Pinpoint the cell where the given text exists, returning its (x, y) midpoint coordinate. 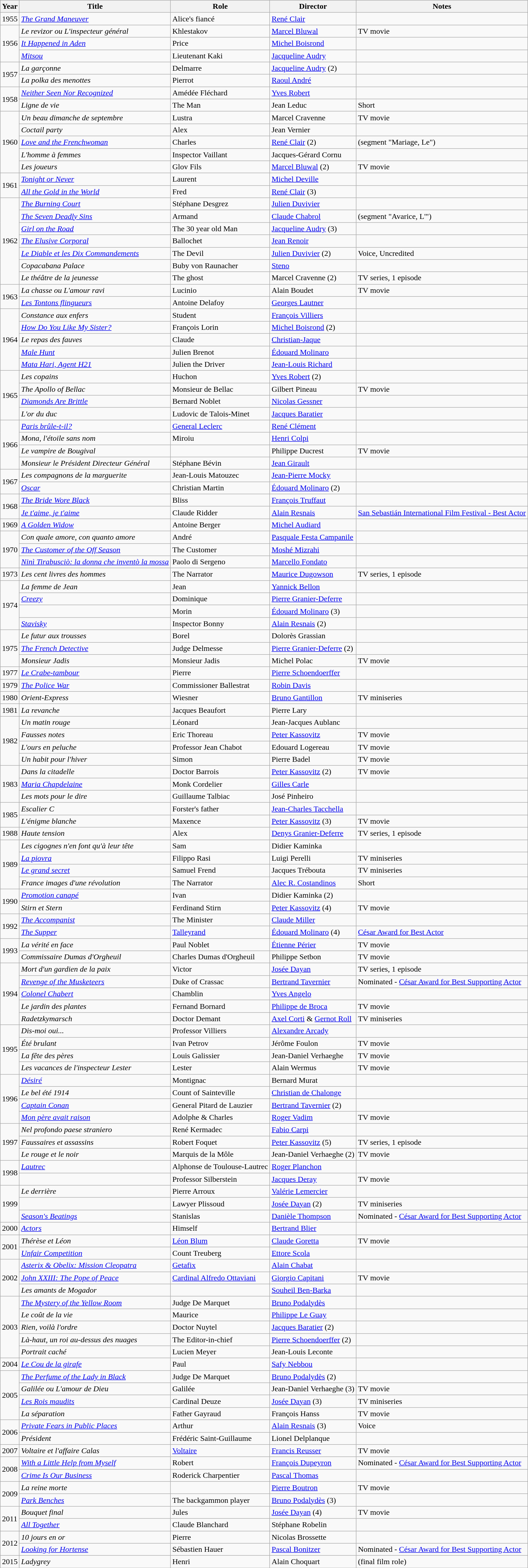
Les amants de Mogador (95, 1290)
Himself (220, 1228)
Girl on the Road (95, 229)
Le rouge et le noir (95, 1155)
Monsieur de Bellac (220, 389)
1960 (10, 142)
Peter Kassovitz (2) (313, 772)
Bruno Podalydès (313, 1302)
Je t'aime, je t'aime (95, 512)
Bruno Podalydès (2) (313, 1377)
Professor Silberstein (220, 1179)
Marcel Cravenne (2) (313, 278)
Le Crabe-tambour (95, 673)
Mata Hari, Agent H21 (95, 365)
1967 (10, 482)
Claude (220, 340)
François Hanss (313, 1414)
Antoine Berger (220, 525)
1989 (10, 864)
L'énigme blanche (95, 821)
Glov Fils (220, 167)
How Do You Like My Sister? (95, 327)
Duke of Crassac (220, 982)
Axel Corti & Gernot Roll (313, 1019)
Pierre Badel (313, 760)
Georges Lautner (313, 303)
Claude Ridder (220, 512)
Cardinal Deuze (220, 1401)
Mitsou (95, 56)
Count Treuberg (220, 1253)
Private Fears in Public Places (95, 1426)
Galilée ou L'amour de Dieu (95, 1389)
Nicolas Brossette (313, 1537)
Delmarre (220, 68)
Robert (220, 1463)
A Golden Widow (95, 525)
La piovra (95, 858)
Paul Noblet (220, 945)
Ludovic de Talois-Minet (220, 414)
Josée Dayan (4) (313, 1512)
Raoul André (313, 80)
Year (10, 6)
Mort d'un gardien de la paix (95, 969)
Été brulant (95, 1043)
Pierre Granier-Deferre (313, 599)
Monk Cordelier (220, 784)
Lustra (220, 117)
Lucinio (220, 290)
Borel (220, 636)
Lionel Delplanque (313, 1438)
Les copains (95, 377)
Marcello Fondato (313, 562)
1994 (10, 994)
Alec R. Costandinos (313, 883)
Stavisky (95, 624)
Creezy (95, 599)
Michel Polac (313, 661)
Léon Blum (220, 1241)
1964 (10, 340)
Jean Leduc (313, 105)
1956 (10, 43)
2004 (10, 1364)
Oscar (95, 488)
Maurice Dugowson (313, 574)
François Dupeyron (313, 1463)
Guillaume Talbiac (220, 796)
Safy Nebbou (313, 1364)
1958 (10, 99)
Fausses notes (95, 735)
Galilée (220, 1389)
Lieutenant Kaki (220, 56)
Bliss (220, 500)
2005 (10, 1395)
Park Benches (95, 1500)
Voice (442, 1426)
Ligne de vie (95, 105)
Role (220, 6)
Christian de Chalonge (313, 1093)
Huchon (220, 377)
Laurent (220, 179)
La femme de Jean (95, 587)
Ninì Tirabusciò: la donna che inventò la mossa (95, 562)
L'homme à femmes (95, 155)
Le bel été 1914 (95, 1093)
Jacqueline Audry (313, 56)
Giorgio Capitani (313, 1278)
Jean (220, 587)
Didier Kaminka (313, 846)
The Perfume of the Lady in Black (95, 1377)
2011 (10, 1518)
Le revizor ou L'inspecteur général (95, 31)
Ladygrey (95, 1562)
Commissaire Dumas d'Orgheuil (95, 957)
Jean-Daniel Verhaeghe (2) (313, 1155)
Morin (220, 611)
Eric Thoreau (220, 735)
Doctor Barrois (220, 772)
Moshé Mizrahi (313, 550)
1962 (10, 241)
Marcel Bluwal (313, 31)
The Elusive Corporal (95, 241)
Julien the Driver (220, 365)
France images d'une révolution (95, 883)
La polka des menottes (95, 80)
Président (95, 1438)
(segment "Avarice, L'") (442, 216)
Neither Seen Nor Recognized (95, 93)
Season's Beatings (95, 1216)
Radetzkymarsch (95, 1019)
Buby von Raunacher (220, 266)
The Devil (220, 253)
Marcel Bluwal (2) (313, 167)
Wiesner (220, 698)
Le Diable et les Dix Commandements (95, 253)
2008 (10, 1469)
1966 (10, 445)
Francis Reusser (313, 1451)
François Villiers (313, 315)
Cardinal Alfredo Ottaviani (220, 1278)
Jérôme Foulon (313, 1043)
It Happened in Aden (95, 43)
1974 (10, 605)
Jacques Baratier (2) (313, 1327)
Nicolas Gessner (313, 401)
Jean-Jacques Aublanc (313, 722)
Paul (220, 1364)
Maurice (220, 1315)
The Apollo of Bellac (95, 389)
Jacques Deray (313, 1179)
Copacabana Palace (95, 266)
Pierre Schoendoerffer (2) (313, 1340)
1961 (10, 186)
Price (220, 43)
Robert Foquet (220, 1142)
The Man (220, 105)
Charles Dumas d'Orgheuil (220, 957)
1977 (10, 673)
La vérité en face (95, 945)
1996 (10, 1099)
Yves Robert (2) (313, 377)
Jacqueline Audry (3) (313, 229)
1992 (10, 926)
Voltaire et l'affaire Calas (95, 1451)
Ferdinand Stirn (220, 907)
Claude Miller (313, 920)
1982 (10, 741)
Jean-Louis Richard (313, 365)
Christian-Jaque (313, 340)
Alain Choquart (313, 1562)
Didier Kaminka (2) (313, 895)
Paris brûle-t-il? (95, 426)
Pierre Arroux (220, 1191)
Coctail party (95, 130)
Jean-Daniel Verhaeghe (313, 1056)
Alphonse de Toulouse-Lautrec (220, 1167)
Édouard Molinaro (2) (313, 488)
Inspector Bonny (220, 624)
Philippe Ducrest (313, 451)
Peter Kassovitz (3) (313, 821)
Un matin rouge (95, 722)
The Bride Wore Black (95, 500)
Steno (313, 266)
The Grand Maneuver (95, 19)
Roger Planchon (313, 1167)
Jacques Trébouta (313, 870)
Actors (95, 1228)
Le jardin des plantes (95, 1006)
Étienne Périer (313, 945)
Notes (442, 6)
The Customer (220, 550)
Adolphe & Charles (220, 1117)
Julien Duvivier (313, 204)
Édouard Molinaro (3) (313, 611)
2002 (10, 1278)
Jean Renoir (313, 241)
Le derrière (95, 1191)
1955 (10, 19)
Les cent livres des hommes (95, 574)
Haute tension (95, 833)
1997 (10, 1142)
Escalier C (95, 809)
The backgammon player (220, 1500)
Colonel Chabert (95, 994)
Dis-moi oui... (95, 1031)
Judge Delmesse (220, 648)
The Minister (220, 920)
Commissioner Ballestrat (220, 685)
François Truffaut (313, 500)
Jean Girault (313, 463)
Désiré (95, 1080)
Lester (220, 1068)
Bernard Murat (313, 1080)
Louis Galissier (220, 1056)
1980 (10, 698)
Pierre Boutron (313, 1488)
Crime Is Our Business (95, 1475)
André (220, 537)
Simon (220, 760)
Bertrand Tavernier (2) (313, 1105)
Josée Dayan (313, 969)
John XXIII: The Pope of Peace (95, 1278)
All the Gold in the World (95, 192)
Yannick Bellon (313, 587)
Professor Jean Chabot (220, 747)
San Sebastián International Film Festival - Best Actor (442, 512)
Male Hunt (95, 352)
La garçonne (95, 68)
Ivan (220, 895)
Getafix (220, 1265)
Yves Robert (313, 93)
Thérèse et Léon (95, 1241)
Gilbert Pineau (313, 389)
René Clair (3) (313, 192)
2000 (10, 1228)
René Clair (2) (313, 142)
2007 (10, 1451)
Inspector Vaillant (220, 155)
Christian Martin (220, 488)
Le théâtre de la jeunesse (95, 278)
Voltaire (220, 1451)
Gilles Carle (313, 784)
Pasquale Festa Campanile (313, 537)
Count of Sainteville (220, 1093)
Jacques Beaufort (220, 710)
Le Cou de la girafe (95, 1364)
Pascal Bonitzer (313, 1550)
Asterix & Obelix: Mission Cleopatra (95, 1265)
La reine morte (95, 1488)
Charles (220, 142)
Sam (220, 846)
Les cigognes n'en font qu'à leur tête (95, 846)
Dolorès Grassian (313, 636)
Amédée Fléchard (220, 93)
Fabio Carpi (313, 1130)
Paolo di Sergeno (220, 562)
La revanche (95, 710)
1993 (10, 951)
1988 (10, 833)
1970 (10, 549)
René Clément (313, 426)
Doctor Demant (220, 1019)
Jean-Charles Tacchella (313, 809)
Pierrot (220, 80)
Jean Vernier (313, 130)
La séparation (95, 1414)
2015 (10, 1562)
Alain Resnais (313, 512)
Fred (220, 192)
Souheil Ben-Barka (313, 1290)
1969 (10, 525)
Stéphane Robelin (313, 1525)
Lucien Meyer (220, 1352)
Sébastien Hauer (220, 1550)
Pierre Granier-Deferre (2) (313, 648)
Antoine Delafoy (220, 303)
Jacqueline Audry (2) (313, 68)
Bruno Gantillon (313, 698)
Michel Boisrond (313, 43)
Doctor Nuytel (220, 1327)
Ivan Petrov (220, 1043)
Henri Colpi (313, 438)
1983 (10, 784)
The 30 year old Man (220, 229)
1985 (10, 815)
Love and the Frenchwoman (95, 142)
Father Gayraud (220, 1414)
Con quale amore, con quanto amore (95, 537)
1965 (10, 395)
Samuel Frend (220, 870)
Forster's father (220, 809)
Dominique (220, 599)
Léonard (220, 722)
Portrait caché (95, 1352)
1963 (10, 296)
Henri (220, 1562)
Édouard Molinaro (4) (313, 932)
1975 (10, 648)
Khlestakov (220, 31)
Julien Duvivier (2) (313, 253)
Peter Kassovitz (313, 735)
The Mystery of the Yellow Room (95, 1302)
Stéphane Desgrez (220, 204)
1990 (10, 901)
Les vacances de l'inspecteur Lester (95, 1068)
(segment "Mariage, Le") (442, 142)
José Pinheiro (313, 796)
Édouard Molinaro (313, 352)
Valérie Lemercier (313, 1191)
2006 (10, 1432)
General Leclerc (220, 426)
Unfair Competition (95, 1253)
Pierre Lary (313, 710)
Revenge of the Musketeers (95, 982)
Jacques-Gérard Cornu (313, 155)
Edouard Logereau (313, 747)
Les compagnons de la marguerite (95, 475)
All Together (95, 1525)
Student (220, 315)
1995 (10, 1049)
Montignac (220, 1080)
Un habit pour l'hiver (95, 760)
Chamblin (220, 994)
Julien Brenot (220, 352)
Josée Dayan (2) (313, 1204)
Josée Dayan (3) (313, 1401)
Faussaires et assassins (95, 1142)
Le futur aux trousses (95, 636)
Fernand Bornard (220, 1006)
Ettore Scola (313, 1253)
Michel Deville (313, 179)
Maria Chapdelaine (95, 784)
Dans la citadelle (95, 772)
Bertrand Blier (313, 1228)
Alain Wermus (313, 1068)
René Clair (313, 19)
Philippe de Broca (313, 1006)
Le vampire de Bougival (95, 451)
Luigi Perelli (313, 858)
Pierre Schoendoerffer (313, 673)
René Kermadec (220, 1130)
Claude Goretta (313, 1241)
The Burning Court (95, 204)
Orient-Express (95, 698)
Le coût de la vie (95, 1315)
Filippo Rasi (220, 858)
2003 (10, 1327)
Yves Angelo (313, 994)
With a Little Help from Myself (95, 1463)
Le grand secret (95, 870)
Title (95, 6)
Peter Kassovitz (4) (313, 907)
Voice, Uncredited (442, 253)
Diamonds Are Brittle (95, 401)
Les mots pour le dire (95, 796)
Promotion canapé (95, 895)
1981 (10, 710)
The ghost (220, 278)
Rien, voilà l'ordre (95, 1327)
Lautrec (95, 1167)
L'or du duc (95, 414)
1979 (10, 685)
Captain Conan (95, 1105)
Talleyrand (220, 932)
Looking for Hortense (95, 1550)
Stéphane Bévin (220, 463)
1968 (10, 506)
Peter Kassovitz (5) (313, 1142)
Alexandre Arcady (313, 1031)
Monsieur le Président Directeur Général (95, 463)
Jean-Louis Matouzec (220, 475)
Denys Granier-Deferre (313, 833)
Les Rois maudits (95, 1401)
Michel Audiard (313, 525)
Alain Chabat (313, 1265)
(final film role) (442, 1562)
La chasse ou L'amour ravi (95, 290)
Lawyer Plissoud (220, 1204)
The Seven Deadly Sins (95, 216)
Frédéric Saint-Guillaume (220, 1438)
Jacques Baratier (313, 414)
Philippe Setbon (313, 957)
Maxence (220, 821)
Alice's fiancé (220, 19)
Pascal Thomas (313, 1475)
2012 (10, 1543)
General Pitard de Lauzier (220, 1105)
Roderick Charpentier (220, 1475)
Jean-Pierre Mocky (313, 475)
L'ours en peluche (95, 747)
The Editor-in-chief (220, 1340)
Bernard Noblet (220, 401)
1999 (10, 1204)
François Lorin (220, 327)
Jean-Daniel Verhaeghe (3) (313, 1389)
Professor Villiers (220, 1031)
Mon père avait raison (95, 1117)
Bertrand Tavernier (313, 982)
Le repas des fauves (95, 340)
Alain Resnais (3) (313, 1426)
The Customer of the Off Season (95, 550)
Michel Boisrond (2) (313, 327)
La fête des pères (95, 1056)
Mona, l'étoile sans nom (95, 438)
Les joueurs (95, 167)
Robin Davis (313, 685)
Stirn et Stern (95, 907)
Miroiu (220, 438)
Constance aux enfers (95, 315)
Claude Chabrol (313, 216)
Jean-Louis Leconte (313, 1352)
1998 (10, 1173)
Là-haut, un roi au-dessus des nuages (95, 1340)
10 jours en or (95, 1537)
Director (313, 6)
The French Detective (95, 648)
Marquis de la Môle (220, 1155)
César Award for Best Actor (442, 932)
Tonight or Never (95, 179)
2001 (10, 1247)
Philippe Le Guay (313, 1315)
The Supper (95, 932)
Armand (220, 216)
Alain Boudet (313, 290)
Arthur (220, 1426)
Marcel Cravenne (313, 117)
Bouquet final (95, 1512)
Jules (220, 1512)
1957 (10, 74)
Les Tontons flingueurs (95, 303)
The Police War (95, 685)
Danièle Thompson (313, 1216)
Ballochet (220, 241)
Nel profondo paese straniero (95, 1130)
1973 (10, 574)
Claude Blanchard (220, 1525)
Alain Resnais (2) (313, 624)
2009 (10, 1494)
The Accompanist (95, 920)
Bruno Podalydès (3) (313, 1500)
Victor (220, 969)
Stanislas (220, 1216)
Un beau dimanche de septembre (95, 117)
Roger Vadim (313, 1117)
